Pinpoint the cell where the given text exists, returning its (x, y) midpoint coordinate. 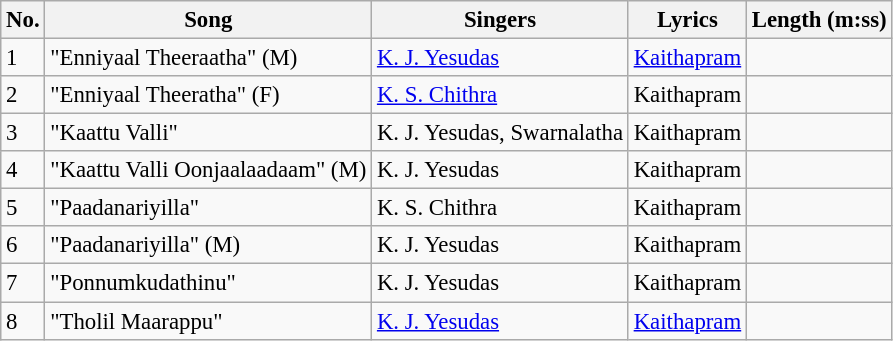
"Enniyaal Theeratha" (F) (208, 95)
Length (m:ss) (820, 20)
"Kaattu Valli Oonjaalaadaam" (M) (208, 170)
2 (23, 95)
"Paadanariyilla" (M) (208, 245)
4 (23, 170)
Singers (500, 20)
Song (208, 20)
Lyrics (687, 20)
"Tholil Maarappu" (208, 321)
"Paadanariyilla" (208, 208)
3 (23, 133)
K. J. Yesudas, Swarnalatha (500, 133)
5 (23, 208)
1 (23, 58)
"Ponnumkudathinu" (208, 283)
7 (23, 283)
"Enniyaal Theeraatha" (M) (208, 58)
"Kaattu Valli" (208, 133)
8 (23, 321)
No. (23, 20)
6 (23, 245)
